Provide the [X, Y] coordinate of the cell's center where the given text is located.  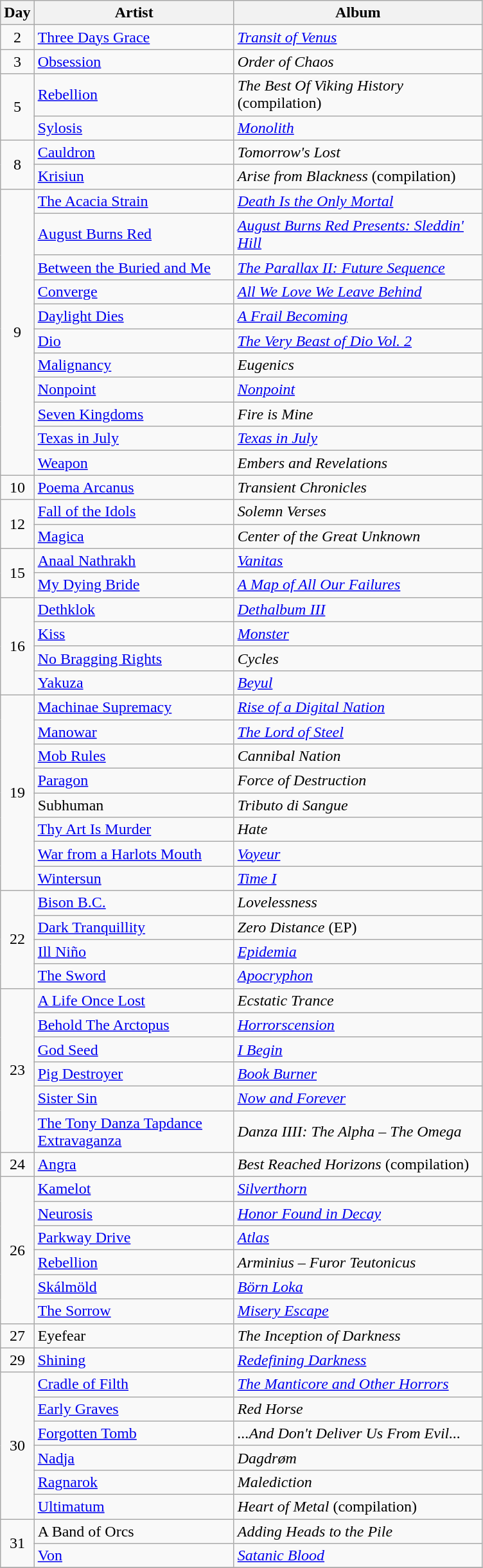
Mob Rules [134, 756]
8 [17, 164]
Eugenics [358, 365]
Tributo di Sangue [358, 805]
Now and Forever [358, 1098]
God Seed [134, 1049]
Heart of Metal (compilation) [358, 1506]
Converge [134, 292]
Transit of Venus [358, 37]
Between the Buried and Me [134, 267]
Album [358, 13]
The Tony Danza Tapdance Extravaganza [134, 1131]
My Dying Bride [134, 585]
Krisiun [134, 177]
The Lord of Steel [358, 731]
Subhuman [134, 805]
Eyefear [134, 1336]
War from a Harlots Mouth [134, 854]
12 [17, 524]
A Life Once Lost [134, 1000]
Wintersun [134, 878]
Skálmöld [134, 1287]
Solemn Verses [358, 512]
Anaal Nathrakh [134, 561]
Kiss [134, 634]
Early Graves [134, 1409]
Tomorrow's Lost [358, 152]
Artist [134, 13]
29 [17, 1360]
Book Burner [358, 1074]
Manowar [134, 731]
Adding Heads to the Pile [358, 1531]
The Sorrow [134, 1311]
Behold The Arctopus [134, 1025]
Bison B.C. [134, 903]
30 [17, 1445]
Börn Loka [358, 1287]
A Band of Orcs [134, 1531]
Machinae Supremacy [134, 707]
Horrorscension [358, 1025]
August Burns Red [134, 234]
The Inception of Darkness [358, 1336]
31 [17, 1544]
Lovelessness [358, 903]
Forgotten Tomb [134, 1433]
Arminius – Furor Teutonicus [358, 1262]
Dagdrøm [358, 1458]
A Frail Becoming [358, 316]
The Acacia Strain [134, 201]
Cycles [358, 658]
Pig Destroyer [134, 1074]
Rise of a Digital Nation [358, 707]
Poema Arcanus [134, 487]
Apocryphon [358, 976]
August Burns Red Presents: Sleddin' Hill [358, 234]
23 [17, 1070]
Dark Tranquillity [134, 927]
Von [134, 1556]
Force of Destruction [358, 781]
19 [17, 792]
Paragon [134, 781]
Monolith [358, 128]
27 [17, 1336]
Fire is Mine [358, 414]
Three Days Grace [134, 37]
Honor Found in Decay [358, 1214]
Silverthorn [358, 1189]
Thy Art Is Murder [134, 830]
Order of Chaos [358, 62]
Neurosis [134, 1214]
Beyul [358, 683]
Nadja [134, 1458]
Time I [358, 878]
Atlas [358, 1238]
Sylosis [134, 128]
Malignancy [134, 365]
Weapon [134, 463]
Yakuza [134, 683]
Sister Sin [134, 1098]
No Bragging Rights [134, 658]
Obsession [134, 62]
Dio [134, 341]
I Begin [358, 1049]
Epidemia [358, 952]
Ill Niño [134, 952]
Best Reached Horizons (compilation) [358, 1165]
Center of the Great Unknown [358, 536]
3 [17, 62]
22 [17, 939]
26 [17, 1250]
Hate [358, 830]
Misery Escape [358, 1311]
9 [17, 332]
Danza IIII: The Alpha – The Omega [358, 1131]
Day [17, 13]
16 [17, 646]
The Sword [134, 976]
24 [17, 1165]
Ultimatum [134, 1506]
Shining [134, 1360]
Redefining Darkness [358, 1360]
Cannibal Nation [358, 756]
The Best Of Viking History (compilation) [358, 95]
Daylight Dies [134, 316]
All We Love We Leave Behind [358, 292]
2 [17, 37]
Cauldron [134, 152]
The Manticore and Other Horrors [358, 1384]
10 [17, 487]
Seven Kingdoms [134, 414]
Red Horse [358, 1409]
Zero Distance (EP) [358, 927]
Monster [358, 634]
Ecstatic Trance [358, 1000]
Dethalbum III [358, 609]
Magica [134, 536]
...And Don't Deliver Us From Evil... [358, 1433]
Dethklok [134, 609]
Arise from Blackness (compilation) [358, 177]
A Map of All Our Failures [358, 585]
The Very Beast of Dio Vol. 2 [358, 341]
Satanic Blood [358, 1556]
15 [17, 573]
Voyeur [358, 854]
Transient Chronicles [358, 487]
Embers and Revelations [358, 463]
Ragnarok [134, 1482]
Fall of the Idols [134, 512]
Parkway Drive [134, 1238]
Cradle of Filth [134, 1384]
The Parallax II: Future Sequence [358, 267]
Vanitas [358, 561]
Death Is the Only Mortal [358, 201]
Kamelot [134, 1189]
Angra [134, 1165]
5 [17, 107]
Malediction [358, 1482]
